Find where the given text appears and provide that cell's center as (X, Y) coordinate. 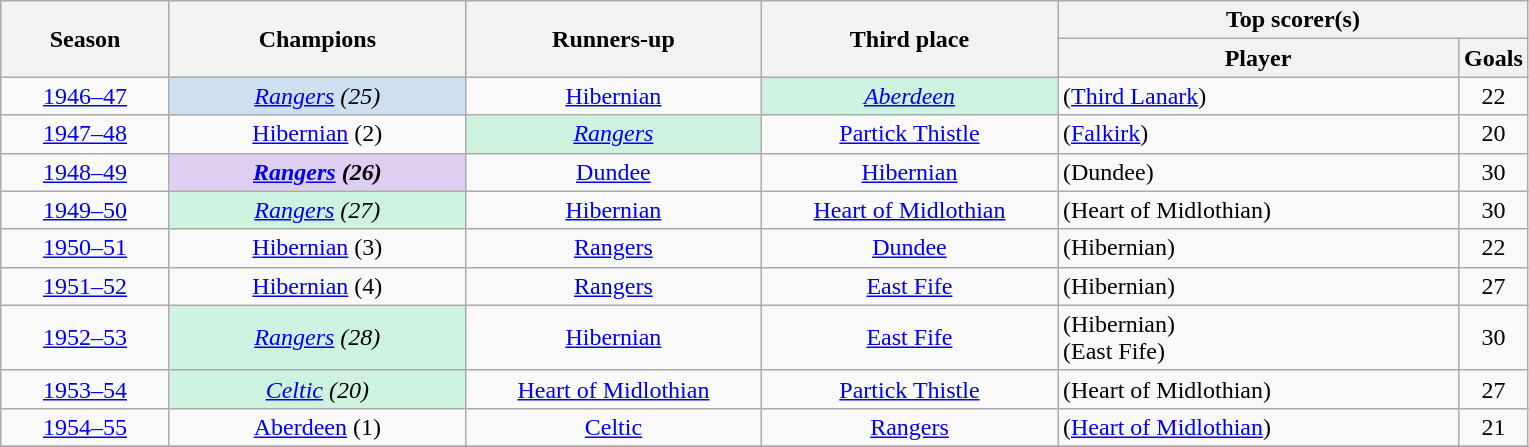
1949–50 (86, 210)
1947–48 (86, 134)
(Falkirk) (1258, 134)
Player (1258, 58)
Goals (1494, 58)
(Dundee) (1258, 172)
Champions (317, 39)
Celtic (20) (317, 389)
1953–54 (86, 389)
Season (86, 39)
20 (1494, 134)
Rangers (25) (317, 96)
21 (1494, 427)
Rangers (28) (317, 338)
1950–51 (86, 248)
Rangers (26) (317, 172)
Celtic (613, 427)
(Hibernian) (East Fife) (1258, 338)
Hibernian (4) (317, 286)
1954–55 (86, 427)
Top scorer(s) (1294, 20)
1952–53 (86, 338)
Third place (909, 39)
Hibernian (3) (317, 248)
(Third Lanark) (1258, 96)
Aberdeen (1) (317, 427)
Hibernian (2) (317, 134)
1948–49 (86, 172)
1946–47 (86, 96)
Aberdeen (909, 96)
1951–52 (86, 286)
Runners-up (613, 39)
Rangers (27) (317, 210)
